Find where the given text appears and provide that cell's center as (X, Y) coordinate. 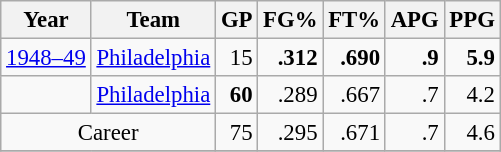
1948–49 (46, 58)
.295 (290, 133)
.9 (414, 58)
PPG (472, 20)
75 (237, 133)
4.2 (472, 95)
.671 (354, 133)
.289 (290, 95)
15 (237, 58)
4.6 (472, 133)
FT% (354, 20)
.667 (354, 95)
60 (237, 95)
Year (46, 20)
5.9 (472, 58)
FG% (290, 20)
.312 (290, 58)
GP (237, 20)
Team (153, 20)
Career (108, 133)
APG (414, 20)
.690 (354, 58)
